Determine the (X, Y) coordinate at the center of the cell enclosing the given text.  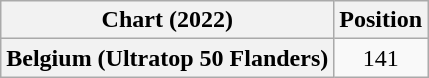
Belgium (Ultratop 50 Flanders) (168, 58)
141 (381, 58)
Position (381, 20)
Chart (2022) (168, 20)
